Return the (x, y) coordinate for the center point of the cell that contains the specified text.  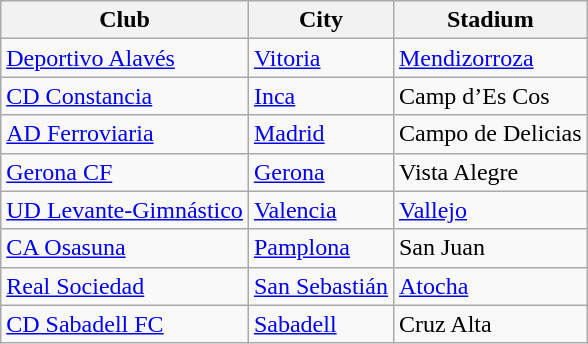
Pamplona (320, 248)
Atocha (490, 286)
Stadium (490, 20)
San Juan (490, 248)
Campo de Delicias (490, 134)
Real Sociedad (125, 286)
CA Osasuna (125, 248)
CD Sabadell FC (125, 324)
UD Levante-Gimnástico (125, 210)
Madrid (320, 134)
Gerona (320, 172)
CD Constancia (125, 96)
Gerona CF (125, 172)
Club (125, 20)
Vista Alegre (490, 172)
Vallejo (490, 210)
Deportivo Alavés (125, 58)
San Sebastián (320, 286)
Sabadell (320, 324)
Mendizorroza (490, 58)
Inca (320, 96)
Valencia (320, 210)
Cruz Alta (490, 324)
Vitoria (320, 58)
Camp d’Es Cos (490, 96)
AD Ferroviaria (125, 134)
City (320, 20)
